Return (x, y) of the center of cell containing provided text 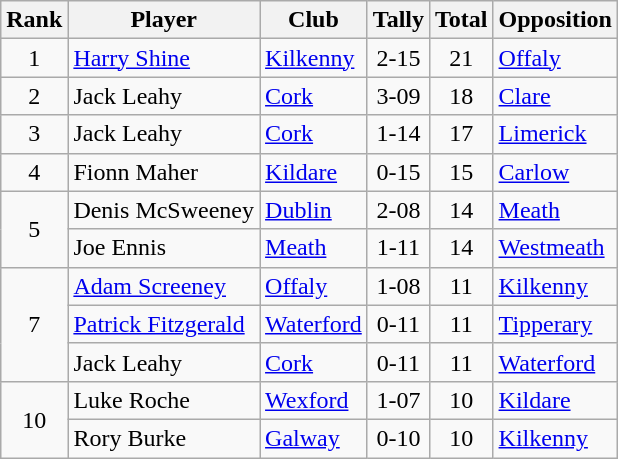
7 (34, 324)
Player (164, 20)
Harry Shine (164, 58)
Rank (34, 20)
2-08 (398, 210)
21 (461, 58)
Clare (555, 96)
0-15 (398, 172)
1-11 (398, 248)
Limerick (555, 134)
Tipperary (555, 324)
1-08 (398, 286)
4 (34, 172)
Rory Burke (164, 438)
Patrick Fitzgerald (164, 324)
Luke Roche (164, 400)
Carlow (555, 172)
2 (34, 96)
1 (34, 58)
Total (461, 20)
Westmeath (555, 248)
2-15 (398, 58)
Club (314, 20)
Dublin (314, 210)
Joe Ennis (164, 248)
Galway (314, 438)
Fionn Maher (164, 172)
3 (34, 134)
3-09 (398, 96)
Denis McSweeney (164, 210)
5 (34, 229)
15 (461, 172)
Opposition (555, 20)
0-10 (398, 438)
1-07 (398, 400)
17 (461, 134)
1-14 (398, 134)
Tally (398, 20)
18 (461, 96)
Adam Screeney (164, 286)
Wexford (314, 400)
